Search for the cell housing the specified text and yield its (x, y) center coordinate. 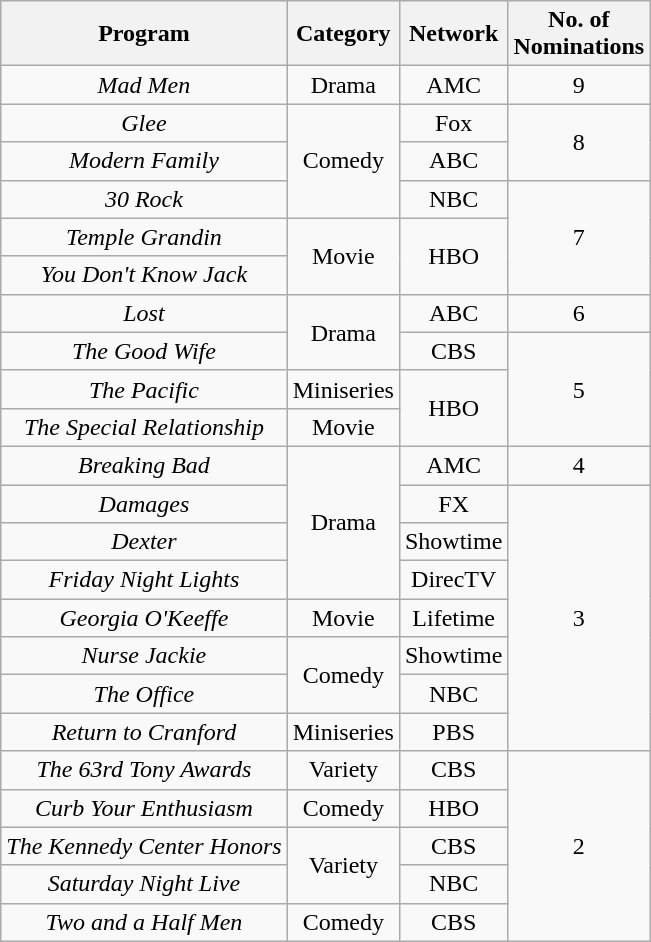
Modern Family (144, 161)
The Office (144, 694)
Mad Men (144, 85)
Dexter (144, 542)
DirecTV (453, 580)
FX (453, 503)
Nurse Jackie (144, 656)
The 63rd Tony Awards (144, 770)
Network (453, 34)
Category (343, 34)
The Special Relationship (144, 427)
3 (579, 617)
7 (579, 237)
30 Rock (144, 199)
Friday Night Lights (144, 580)
Lost (144, 313)
Two and a Half Men (144, 922)
6 (579, 313)
Curb Your Enthusiasm (144, 808)
You Don't Know Jack (144, 275)
Breaking Bad (144, 465)
9 (579, 85)
PBS (453, 732)
Program (144, 34)
The Good Wife (144, 351)
8 (579, 142)
Return to Cranford (144, 732)
4 (579, 465)
2 (579, 846)
No. ofNominations (579, 34)
Saturday Night Live (144, 884)
Lifetime (453, 618)
Fox (453, 123)
Damages (144, 503)
The Kennedy Center Honors (144, 846)
The Pacific (144, 389)
5 (579, 389)
Georgia O'Keeffe (144, 618)
Glee (144, 123)
Temple Grandin (144, 237)
